From the cell containing the given text, extract its center point as (X, Y) coordinate. 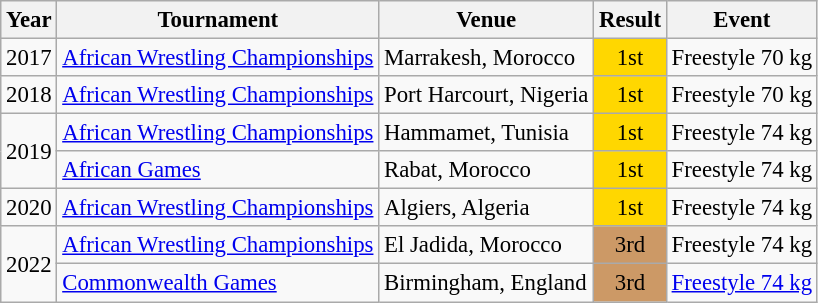
2020 (29, 208)
2017 (29, 58)
Marrakesh, Morocco (486, 58)
Algiers, Algeria (486, 208)
Result (630, 20)
2018 (29, 95)
Commonwealth Games (218, 283)
Hammamet, Tunisia (486, 133)
Rabat, Morocco (486, 170)
Birmingham, England (486, 283)
Event (742, 20)
El Jadida, Morocco (486, 245)
Venue (486, 20)
2022 (29, 264)
2019 (29, 152)
Port Harcourt, Nigeria (486, 95)
Year (29, 20)
Tournament (218, 20)
African Games (218, 170)
